From the cell containing the given text, extract its center point as [X, Y] coordinate. 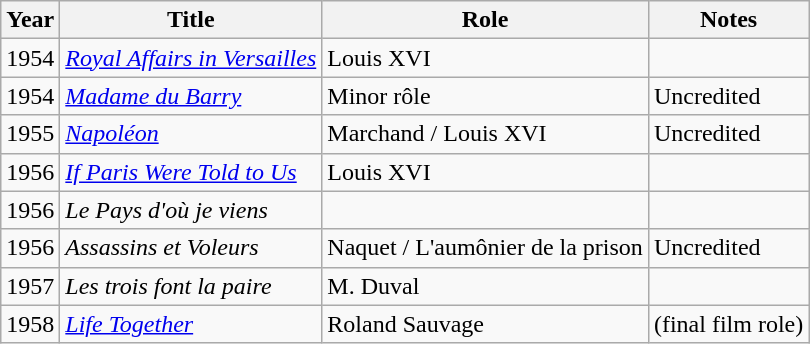
Marchand / Louis XVI [486, 134]
Royal Affairs in Versailles [191, 58]
Life Together [191, 324]
If Paris Were Told to Us [191, 172]
Le Pays d'où je viens [191, 210]
M. Duval [486, 286]
Title [191, 20]
1958 [30, 324]
Role [486, 20]
Madame du Barry [191, 96]
1955 [30, 134]
Year [30, 20]
Assassins et Voleurs [191, 248]
Naquet / L'aumônier de la prison [486, 248]
Notes [728, 20]
Roland Sauvage [486, 324]
Les trois font la paire [191, 286]
Napoléon [191, 134]
Minor rôle [486, 96]
(final film role) [728, 324]
1957 [30, 286]
